Return the [x, y] coordinate for the center point of the cell that contains the specified text.  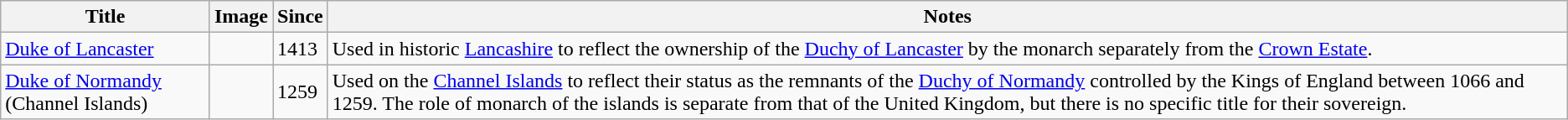
1413 [301, 49]
Used in historic Lancashire to reflect the ownership of the Duchy of Lancaster by the monarch separately from the Crown Estate. [947, 49]
Title [106, 17]
Since [301, 17]
Duke of Normandy (Channel Islands) [106, 92]
Notes [947, 17]
Duke of Lancaster [106, 49]
Image [241, 17]
1259 [301, 92]
